Capture the cell that displays the provided text and extract its (x, y) central coordinate. 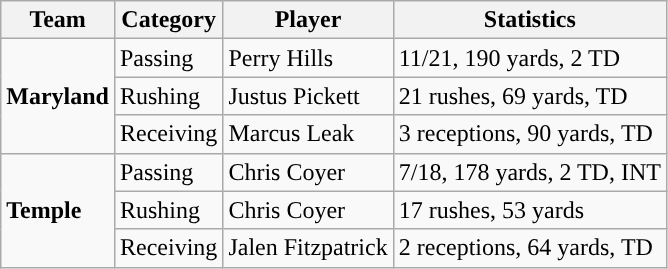
11/21, 190 yards, 2 TD (530, 58)
Jalen Fitzpatrick (308, 248)
Marcus Leak (308, 134)
Justus Pickett (308, 96)
7/18, 178 yards, 2 TD, INT (530, 172)
Maryland (58, 96)
Player (308, 20)
Statistics (530, 20)
Perry Hills (308, 58)
Category (168, 20)
Team (58, 20)
2 receptions, 64 yards, TD (530, 248)
21 rushes, 69 yards, TD (530, 96)
3 receptions, 90 yards, TD (530, 134)
17 rushes, 53 yards (530, 210)
Temple (58, 210)
